From the cell containing the given text, extract its center point as (x, y) coordinate. 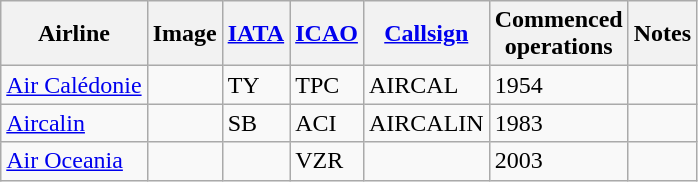
Airline (74, 34)
AIRCAL (426, 85)
VZR (327, 161)
SB (256, 123)
1983 (558, 123)
Aircalin (74, 123)
AIRCALIN (426, 123)
ACI (327, 123)
Air Oceania (74, 161)
2003 (558, 161)
1954 (558, 85)
TY (256, 85)
Callsign (426, 34)
TPC (327, 85)
Notes (662, 34)
ICAO (327, 34)
IATA (256, 34)
Image (184, 34)
Air Calédonie (74, 85)
Commencedoperations (558, 34)
